Locate the cell with the specified text and output its [x, y] center coordinate. 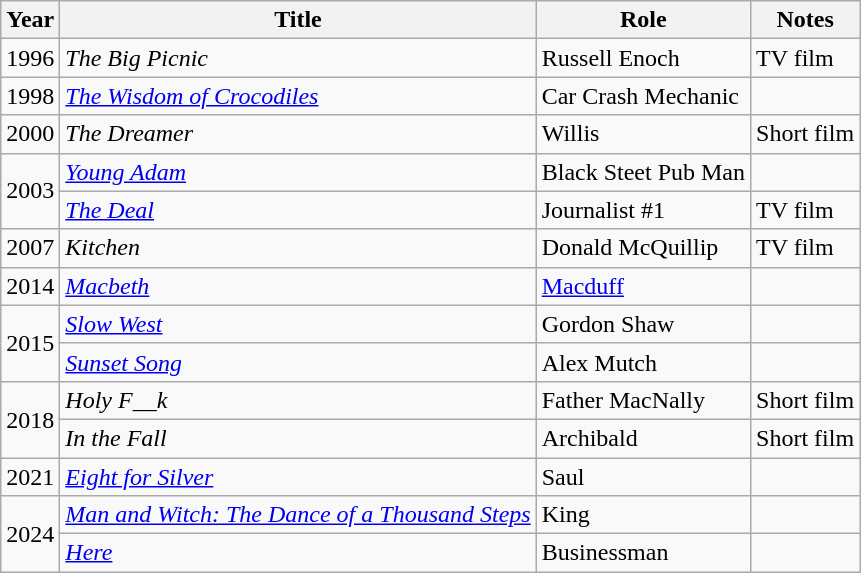
Donald McQuillip [643, 248]
2003 [30, 191]
2021 [30, 477]
2000 [30, 134]
Businessman [643, 553]
In the Fall [298, 438]
Young Adam [298, 172]
Macbeth [298, 286]
2015 [30, 343]
Notes [806, 20]
Kitchen [298, 248]
Year [30, 20]
2024 [30, 534]
Macduff [643, 286]
Willis [643, 134]
The Dreamer [298, 134]
The Deal [298, 210]
Role [643, 20]
Slow West [298, 324]
2007 [30, 248]
Title [298, 20]
Saul [643, 477]
Archibald [643, 438]
Russell Enoch [643, 58]
The Wisdom of Crocodiles [298, 96]
2018 [30, 419]
1996 [30, 58]
Alex Mutch [643, 362]
Gordon Shaw [643, 324]
2014 [30, 286]
Black Steet Pub Man [643, 172]
Man and Witch: The Dance of a Thousand Steps [298, 515]
Eight for Silver [298, 477]
Sunset Song [298, 362]
Here [298, 553]
Journalist #1 [643, 210]
The Big Picnic [298, 58]
Holy F__k [298, 400]
1998 [30, 96]
Father MacNally [643, 400]
Car Crash Mechanic [643, 96]
King [643, 515]
